Pinpoint the cell where the given text exists, returning its [x, y] midpoint coordinate. 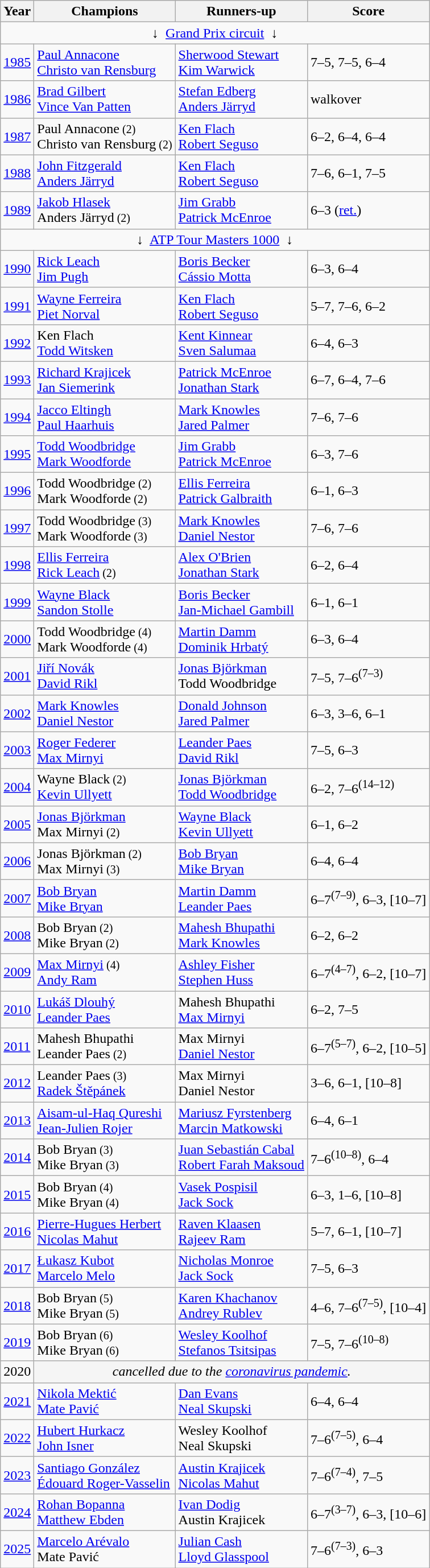
Stefan Edberg Anders Järryd [241, 99]
cancelled due to the coronavirus pandemic. [232, 1372]
Lukáš Dlouhý Leander Paes [105, 1009]
Bob Bryan (4) Mike Bryan (4) [105, 1195]
6–2, 6–4 [368, 566]
Nicholas Monroe Jack Sock [241, 1269]
Wayne Black Sandon Stolle [105, 602]
Score [368, 11]
1990 [17, 269]
6–2, 7–6(14–12) [368, 787]
2019 [17, 1343]
1991 [17, 306]
Jiří Novák David Rikl [105, 676]
7–5, 7–6(10–8) [368, 1343]
2005 [17, 824]
Marcelo Arévalo Mate Pavić [105, 1549]
5–7, 6–1, [10–7] [368, 1231]
1998 [17, 566]
6–7(7–9), 6–3, [10–7] [368, 898]
↓ ATP Tour Masters 1000 ↓ [215, 240]
Raven Klaasen Rajeev Ram [241, 1231]
Ashley Fisher Stephen Huss [241, 972]
Martin Damm Dominik Hrbatý [241, 639]
2023 [17, 1475]
Austin Krajicek Nicolas Mahut [241, 1475]
Bob Bryan (6) Mike Bryan (6) [105, 1343]
2014 [17, 1157]
6–4, 6–3 [368, 343]
Pierre-Hugues Herbert Nicolas Mahut [105, 1231]
4–6, 7–6(7–5), [10–4] [368, 1305]
1987 [17, 137]
2007 [17, 898]
Bob Bryan (3) Mike Bryan (3) [105, 1157]
7–6(7–4), 7–5 [368, 1475]
Julian Cash Lloyd Glasspool [241, 1549]
Richard Krajicek Jan Siemerink [105, 380]
Boris Becker Cássio Motta [241, 269]
2024 [17, 1512]
2009 [17, 972]
Mark Knowles Jared Palmer [241, 416]
Paul Annacone Christo van Rensburg [105, 63]
2002 [17, 713]
Karen Khachanov Andrey Rublev [241, 1305]
7–6(10–8), 6–4 [368, 1157]
2010 [17, 1009]
Leander Paes David Rikl [241, 750]
Jacco Eltingh Paul Haarhuis [105, 416]
2025 [17, 1549]
1993 [17, 380]
Jakob Hlasek Anders Järryd (2) [105, 211]
7–6(7–5), 6–4 [368, 1438]
1995 [17, 454]
Łukasz Kubot Marcelo Melo [105, 1269]
1992 [17, 343]
7–5, 7–5, 6–4 [368, 63]
Todd Woodbridge (3) Mark Woodforde (3) [105, 528]
Juan Sebastián Cabal Robert Farah Maksoud [241, 1157]
1999 [17, 602]
1994 [17, 416]
6–1, 6–1 [368, 602]
Jonas Björkman Max Mirnyi (2) [105, 824]
7–6, 6–1, 7–5 [368, 173]
Kent Kinnear Sven Salumaa [241, 343]
2021 [17, 1401]
Wayne Ferreira Piet Norval [105, 306]
Dan Evans Neal Skupski [241, 1401]
2003 [17, 750]
1997 [17, 528]
Vasek Pospisil Jack Sock [241, 1195]
Rohan Bopanna Matthew Ebden [105, 1512]
2001 [17, 676]
6–1, 6–3 [368, 492]
6–3, 1–6, [10–8] [368, 1195]
6–2, 6–4, 6–4 [368, 137]
Mahesh Bhupathi Leander Paes (2) [105, 1047]
↓ Grand Prix circuit ↓ [215, 33]
Todd Woodbridge (4) Mark Woodforde (4) [105, 639]
6–4, 6–1 [368, 1121]
Santiago González Édouard Roger-Vasselin [105, 1475]
Sherwood Stewart Kim Warwick [241, 63]
2004 [17, 787]
Year [17, 11]
7–5, 7–6(7–3) [368, 676]
2006 [17, 861]
Runners-up [241, 11]
6–1, 6–2 [368, 824]
6–7(5–7), 6–2, [10–5] [368, 1047]
6–3 (ret.) [368, 211]
Jonas Björkman (2) Max Mirnyi (3) [105, 861]
6–3, 3–6, 6–1 [368, 713]
Champions [105, 11]
Paul Annacone (2) Christo van Rensburg (2) [105, 137]
Bob Bryan (2) Mike Bryan (2) [105, 935]
6–2, 6–2 [368, 935]
Martin Damm Leander Paes [241, 898]
7–6(7–3), 6–3 [368, 1549]
Leander Paes (3) Radek Štěpánek [105, 1083]
6–7(4–7), 6–2, [10–7] [368, 972]
6–7(3–7), 6–3, [10–6] [368, 1512]
2015 [17, 1195]
Rick Leach Jim Pugh [105, 269]
Ellis Ferreira Rick Leach (2) [105, 566]
1989 [17, 211]
2020 [17, 1372]
Donald Johnson Jared Palmer [241, 713]
3–6, 6–1, [10–8] [368, 1083]
walkover [368, 99]
Bob Bryan (5) Mike Bryan (5) [105, 1305]
6–3, 7–6 [368, 454]
6–7, 6–4, 7–6 [368, 380]
Wesley Koolhof Neal Skupski [241, 1438]
Boris Becker Jan-Michael Gambill [241, 602]
Mahesh Bhupathi Mark Knowles [241, 935]
1985 [17, 63]
Hubert Hurkacz John Isner [105, 1438]
1986 [17, 99]
Mariusz Fyrstenberg Marcin Matkowski [241, 1121]
Wayne Black Kevin Ullyett [241, 824]
Ivan Dodig Austin Krajicek [241, 1512]
Wayne Black (2) Kevin Ullyett [105, 787]
2011 [17, 1047]
2013 [17, 1121]
Roger Federer Max Mirnyi [105, 750]
2012 [17, 1083]
Nikola Mektić Mate Pavić [105, 1401]
Aisam-ul-Haq Qureshi Jean-Julien Rojer [105, 1121]
Wesley Koolhof Stefanos Tsitsipas [241, 1343]
Todd Woodbridge (2) Mark Woodforde (2) [105, 492]
Max Mirnyi (4) Andy Ram [105, 972]
6–2, 7–5 [368, 1009]
2000 [17, 639]
5–7, 7–6, 6–2 [368, 306]
Alex O'Brien Jonathan Stark [241, 566]
2022 [17, 1438]
John Fitzgerald Anders Järryd [105, 173]
Patrick McEnroe Jonathan Stark [241, 380]
Ken Flach Todd Witsken [105, 343]
Todd Woodbridge Mark Woodforde [105, 454]
2018 [17, 1305]
1996 [17, 492]
2016 [17, 1231]
2008 [17, 935]
1988 [17, 173]
Mahesh Bhupathi Max Mirnyi [241, 1009]
Ellis Ferreira Patrick Galbraith [241, 492]
2017 [17, 1269]
Brad Gilbert Vince Van Patten [105, 99]
